Return the [X, Y] coordinate for the center point of the cell that contains the specified text.  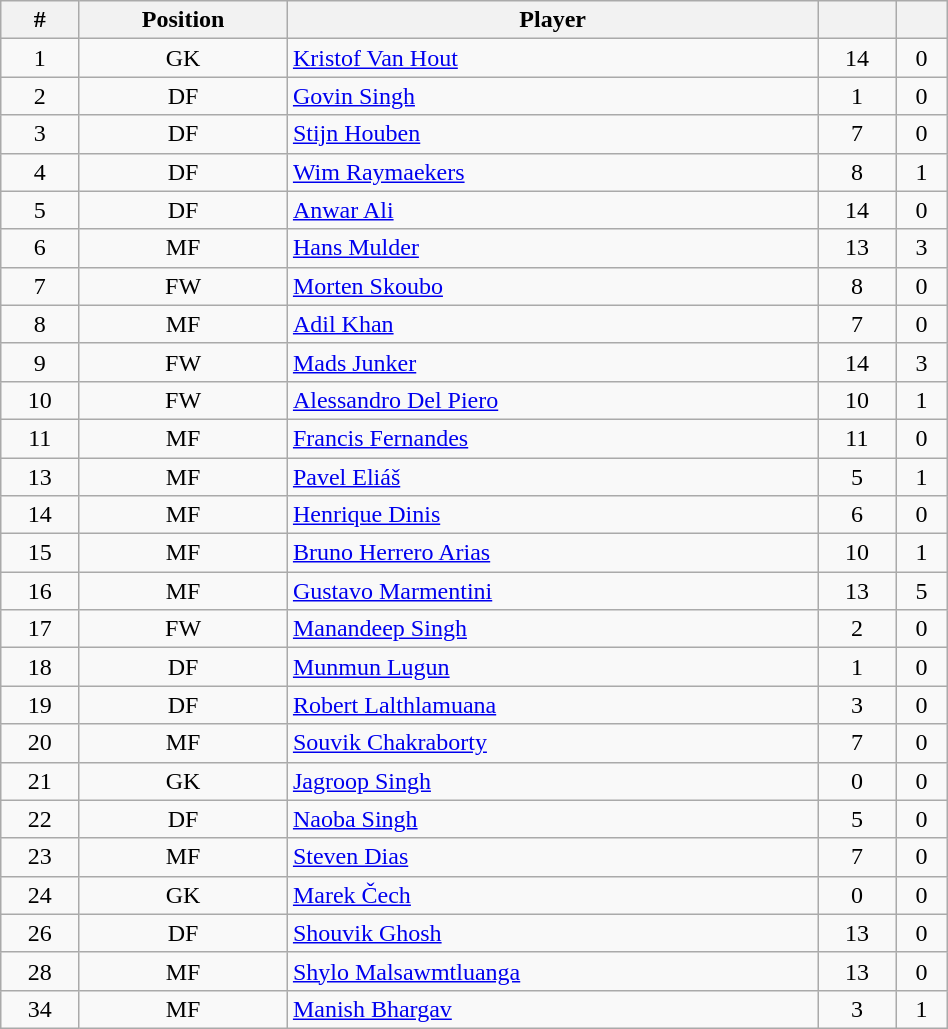
Manish Bhargav [552, 1009]
Steven Dias [552, 857]
15 [40, 553]
Position [184, 20]
Munmun Lugun [552, 667]
21 [40, 781]
Hans Mulder [552, 248]
34 [40, 1009]
Wim Raymaekers [552, 172]
26 [40, 933]
Alessandro Del Piero [552, 400]
Mads Junker [552, 362]
Shylo Malsawmtluanga [552, 971]
19 [40, 705]
22 [40, 819]
Naoba Singh [552, 819]
Jagroop Singh [552, 781]
Marek Čech [552, 895]
16 [40, 591]
Gustavo Marmentini [552, 591]
Robert Lalthlamuana [552, 705]
Bruno Herrero Arias [552, 553]
Anwar Ali [552, 210]
24 [40, 895]
Adil Khan [552, 324]
18 [40, 667]
23 [40, 857]
17 [40, 629]
28 [40, 971]
Pavel Eliáš [552, 477]
Govin Singh [552, 96]
Player [552, 20]
Shouvik Ghosh [552, 933]
20 [40, 743]
Kristof Van Hout [552, 58]
Stijn Houben [552, 134]
Francis Fernandes [552, 438]
Souvik Chakraborty [552, 743]
9 [40, 362]
Morten Skoubo [552, 286]
4 [40, 172]
Manandeep Singh [552, 629]
# [40, 20]
Henrique Dinis [552, 515]
